Provide the [X, Y] coordinate of the cell's center where the given text is located.  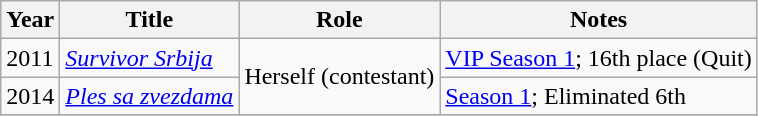
Role [340, 20]
Herself (contestant) [340, 77]
2014 [30, 96]
Ples sa zvezdama [150, 96]
VIP Season 1; 16th place (Quit) [598, 58]
Title [150, 20]
Season 1; Eliminated 6th [598, 96]
Notes [598, 20]
Year [30, 20]
Survivor Srbija [150, 58]
2011 [30, 58]
